Return (X, Y) of the center of cell containing provided text 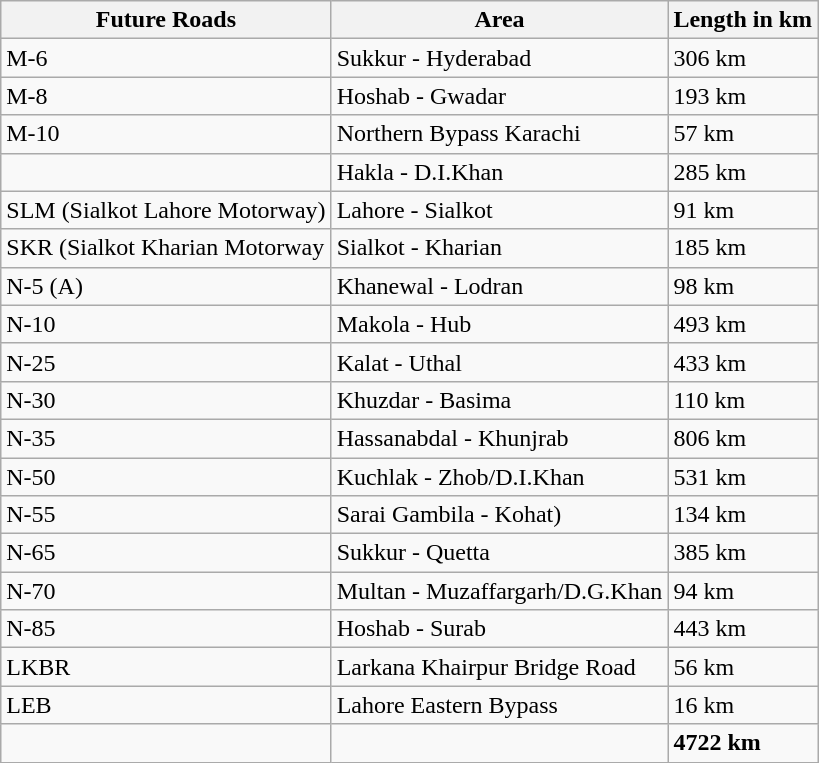
Hoshab - Surab (500, 629)
M-10 (166, 134)
N-65 (166, 553)
Hakla - D.I.Khan (500, 172)
Sukkur - Quetta (500, 553)
433 km (743, 362)
N-70 (166, 591)
Larkana Khairpur Bridge Road (500, 667)
285 km (743, 172)
N-5 (A) (166, 286)
N-55 (166, 515)
Length in km (743, 20)
Multan - Muzaffargarh/D.G.Khan (500, 591)
Northern Bypass Karachi (500, 134)
385 km (743, 553)
Hassanabdal - Khunjrab (500, 438)
N-35 (166, 438)
N-10 (166, 324)
SKR (Sialkot Kharian Motorway (166, 248)
98 km (743, 286)
Lahore - Sialkot (500, 210)
N-50 (166, 477)
N-85 (166, 629)
Sialkot - Kharian (500, 248)
110 km (743, 400)
Sarai Gambila - Kohat) (500, 515)
531 km (743, 477)
443 km (743, 629)
Makola - Hub (500, 324)
Khuzdar - Basima (500, 400)
Area (500, 20)
193 km (743, 96)
SLM (Sialkot Lahore Motorway) (166, 210)
Hoshab - Gwadar (500, 96)
806 km (743, 438)
493 km (743, 324)
N-30 (166, 400)
Khanewal - Lodran (500, 286)
M-8 (166, 96)
57 km (743, 134)
LKBR (166, 667)
M-6 (166, 58)
Lahore Eastern Bypass (500, 705)
306 km (743, 58)
185 km (743, 248)
Sukkur - Hyderabad (500, 58)
Kalat - Uthal (500, 362)
94 km (743, 591)
Future Roads (166, 20)
4722 km (743, 743)
LEB (166, 705)
134 km (743, 515)
Kuchlak - Zhob/D.I.Khan (500, 477)
16 km (743, 705)
91 km (743, 210)
N-25 (166, 362)
56 km (743, 667)
